From the cell containing the given text, extract its center point as (x, y) coordinate. 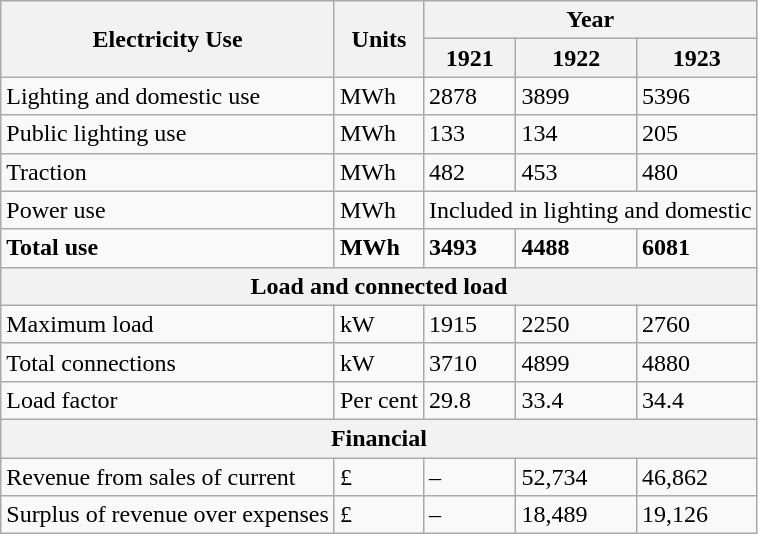
2878 (469, 96)
1921 (469, 58)
46,862 (696, 477)
3899 (576, 96)
Per cent (378, 400)
4488 (576, 248)
1923 (696, 58)
Revenue from sales of current (168, 477)
Lighting and domestic use (168, 96)
52,734 (576, 477)
134 (576, 134)
2760 (696, 324)
Total connections (168, 362)
Power use (168, 210)
Included in lighting and domestic (590, 210)
3710 (469, 362)
4880 (696, 362)
133 (469, 134)
5396 (696, 96)
33.4 (576, 400)
18,489 (576, 515)
Public lighting use (168, 134)
29.8 (469, 400)
205 (696, 134)
Financial (379, 438)
34.4 (696, 400)
Electricity Use (168, 39)
1915 (469, 324)
6081 (696, 248)
Units (378, 39)
482 (469, 172)
3493 (469, 248)
2250 (576, 324)
Load factor (168, 400)
1922 (576, 58)
480 (696, 172)
Traction (168, 172)
Year (590, 20)
Load and connected load (379, 286)
19,126 (696, 515)
Total use (168, 248)
453 (576, 172)
Surplus of revenue over expenses (168, 515)
4899 (576, 362)
Maximum load (168, 324)
